Detect which cell encompasses the target text, then output its [x, y] center coordinate. 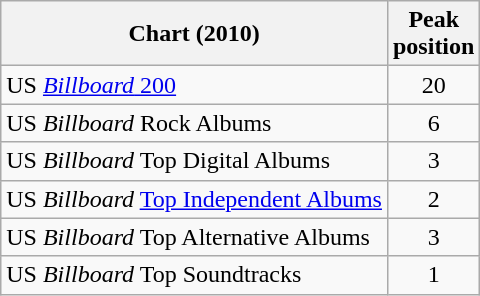
US Billboard Top Independent Albums [194, 199]
US Billboard Rock Albums [194, 123]
US Billboard 200 [194, 85]
US Billboard Top Soundtracks [194, 275]
Peakposition [433, 34]
US Billboard Top Alternative Albums [194, 237]
2 [433, 199]
1 [433, 275]
Chart (2010) [194, 34]
20 [433, 85]
US Billboard Top Digital Albums [194, 161]
6 [433, 123]
